Return (x, y) of the center of cell containing provided text 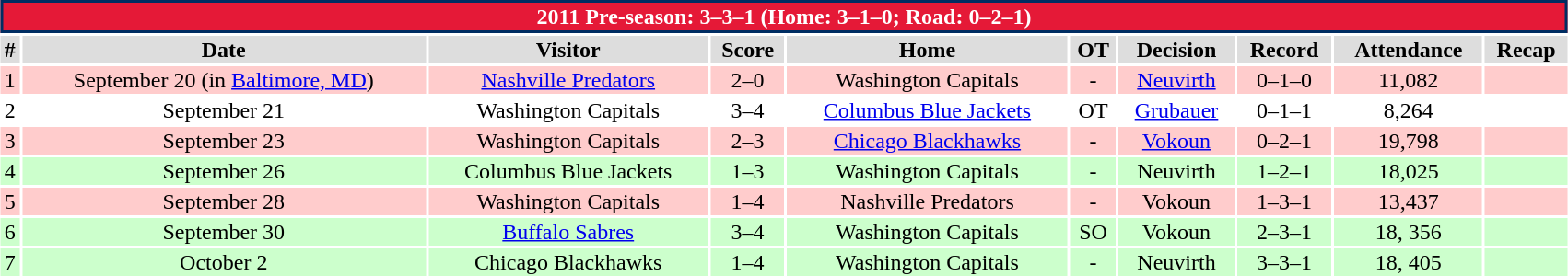
September 30 (224, 232)
# (10, 50)
September 20 (in Baltimore, MD) (224, 80)
18, 405 (1409, 262)
Score (748, 50)
September 28 (224, 201)
3 (10, 141)
SO (1093, 232)
3–3–1 (1284, 262)
1–2–1 (1284, 171)
0–1–0 (1284, 80)
1–3–1 (1284, 201)
8,264 (1409, 110)
18,025 (1409, 171)
19,798 (1409, 141)
Visitor (568, 50)
September 23 (224, 141)
Recap (1526, 50)
0–2–1 (1284, 141)
Record (1284, 50)
October 2 (224, 262)
6 (10, 232)
2–3–1 (1284, 232)
Grubauer (1177, 110)
1 (10, 80)
Decision (1177, 50)
13,437 (1409, 201)
2–0 (748, 80)
2–3 (748, 141)
September 21 (224, 110)
Attendance (1409, 50)
0–1–1 (1284, 110)
1–3 (748, 171)
11,082 (1409, 80)
Date (224, 50)
Buffalo Sabres (568, 232)
4 (10, 171)
7 (10, 262)
18, 356 (1409, 232)
September 26 (224, 171)
2011 Pre-season: 3–3–1 (Home: 3–1–0; Road: 0–2–1) (784, 17)
5 (10, 201)
2 (10, 110)
Home (927, 50)
